Identify which cell holds the provided text, then report its [x, y] central coordinate. 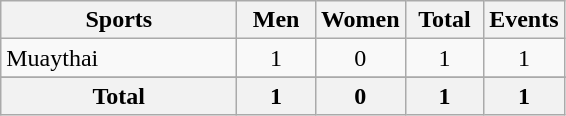
Women [360, 20]
Men [276, 20]
Sports [119, 20]
Muaythai [119, 58]
Events [524, 20]
